Return the (X, Y) coordinate for the center point of the cell that contains the specified text.  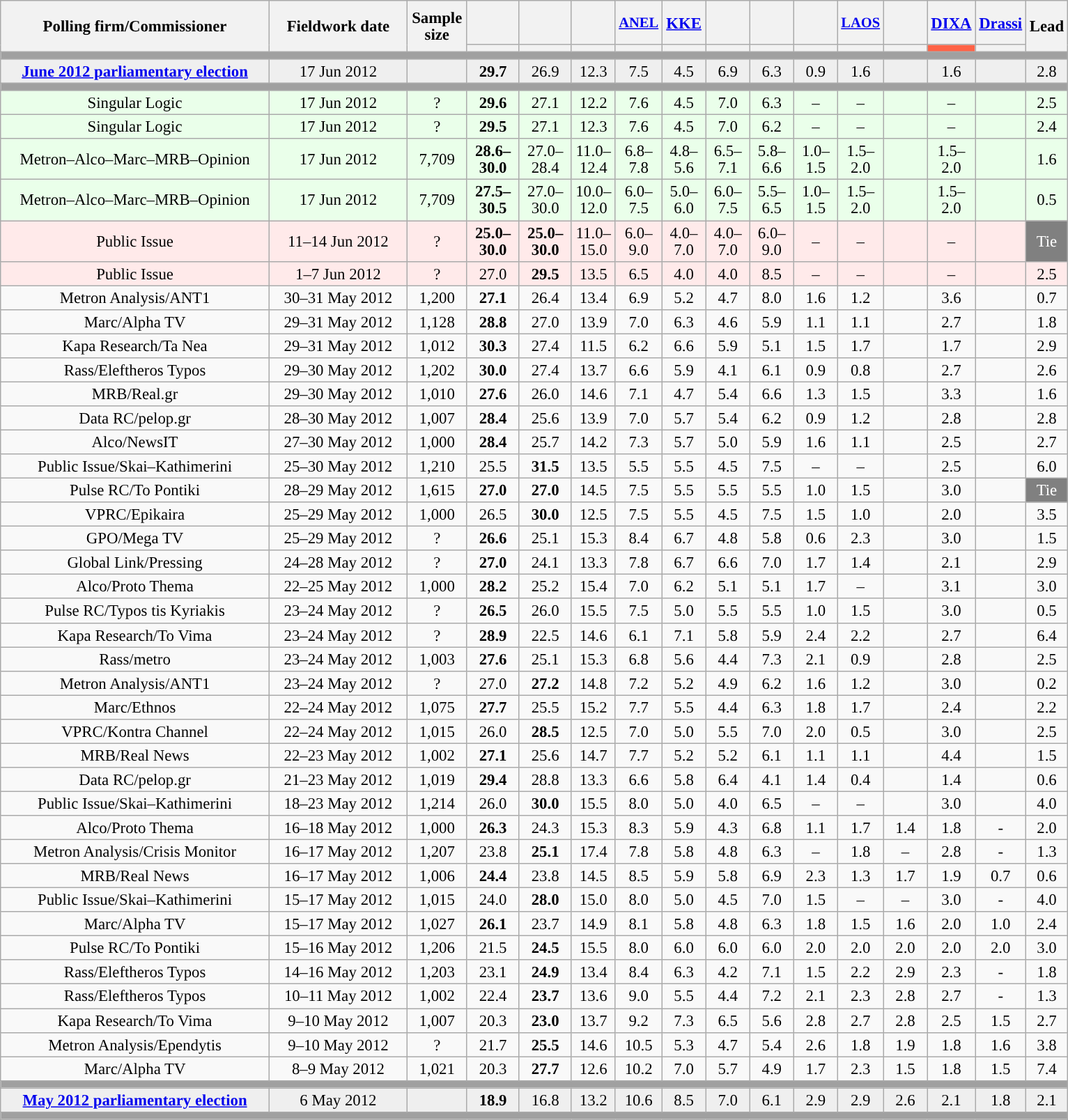
28–29 May 2012 (338, 490)
8.3 (638, 827)
31.5 (545, 467)
14.8 (594, 683)
27.2 (545, 683)
1,021 (437, 1068)
30.3 (493, 345)
22.4 (493, 996)
Global Link/Pressing (135, 563)
27–30 May 2012 (338, 442)
4.6 (727, 322)
1,206 (437, 949)
6 May 2012 (338, 1100)
28.9 (493, 635)
May 2012 parliamentary election (135, 1100)
9.0 (638, 996)
25.2 (545, 586)
24.5 (545, 949)
Marc/Ethnos (135, 708)
Metron Analysis/Ependytis (135, 1045)
1,128 (437, 322)
0.8 (860, 371)
1,019 (437, 780)
KKE (684, 22)
1,200 (437, 298)
LAOS (860, 22)
22–23 May 2012 (338, 755)
VPRC/Kontra Channel (135, 731)
Sample size (437, 26)
1–7 Jun 2012 (338, 273)
10.2 (638, 1068)
27.0–28.4 (545, 160)
18.9 (493, 1100)
1,210 (437, 467)
11.5 (594, 345)
18–23 May 2012 (338, 804)
12.2 (594, 103)
28.0 (545, 900)
10.6 (638, 1100)
28.6–30.0 (493, 160)
13.6 (594, 996)
5.3 (684, 1045)
29.4 (493, 780)
25.7 (545, 442)
28.5 (545, 731)
0.4 (860, 780)
21.7 (493, 1045)
8.1 (638, 924)
1,214 (437, 804)
24.1 (545, 563)
Alco/NewsIT (135, 442)
Metron Analysis/Crisis Monitor (135, 853)
26.3 (493, 827)
13.2 (594, 1100)
8–9 May 2012 (338, 1068)
17.4 (594, 853)
5.0–6.0 (684, 201)
23.1 (493, 972)
ANEL (638, 22)
27.0–30.0 (545, 201)
DIXA (952, 22)
June 2012 parliamentary election (135, 71)
22–25 May 2012 (338, 586)
26.6 (493, 539)
Rass/metro (135, 659)
Lead (1046, 26)
24.0 (493, 900)
4.2 (727, 972)
VPRC/Epikaira (135, 514)
5.8–6.6 (772, 160)
3.6 (952, 298)
15–16 May 2012 (338, 949)
7.4 (1046, 1068)
28.2 (493, 586)
1,075 (437, 708)
21.5 (493, 949)
15.0 (594, 900)
26.1 (493, 924)
1,615 (437, 490)
1,207 (437, 853)
22.5 (545, 635)
Pulse RC/Typos tis Kyriakis (135, 612)
14.9 (594, 924)
23.0 (545, 1021)
1,012 (437, 345)
11–14 Jun 2012 (338, 241)
MRB/Real.gr (135, 394)
25–30 May 2012 (338, 467)
3.3 (952, 394)
26.4 (545, 298)
4.3 (727, 827)
1,027 (437, 924)
24.4 (493, 876)
Kapa Research/Ta Nea (135, 345)
3.8 (1046, 1045)
1,003 (437, 659)
14.7 (594, 755)
24.9 (545, 972)
3.1 (952, 586)
Polling firm/Commissioner (135, 26)
6.8–7.8 (638, 160)
3.5 (1046, 514)
27.5–30.5 (493, 201)
24–28 May 2012 (338, 563)
28–30 May 2012 (338, 418)
Drassi (1000, 22)
15.4 (594, 586)
14–16 May 2012 (338, 972)
16.8 (545, 1100)
29.7 (493, 71)
11.0–12.4 (594, 160)
16–18 May 2012 (338, 827)
29.6 (493, 103)
10–11 May 2012 (338, 996)
11.0–15.0 (594, 241)
1,202 (437, 371)
5.5–6.5 (772, 201)
14.2 (594, 442)
26.9 (545, 71)
4.8–5.6 (684, 160)
0.2 (1046, 683)
12.6 (594, 1068)
24.3 (545, 827)
6.5–7.1 (727, 160)
1,203 (437, 972)
15.2 (594, 708)
10.5 (638, 1045)
Fieldwork date (338, 26)
9.2 (638, 1021)
1,006 (437, 876)
30–31 May 2012 (338, 298)
21–23 May 2012 (338, 780)
1,010 (437, 394)
GPO/Mega TV (135, 539)
10.0–12.0 (594, 201)
